Provide the [x, y] coordinate of the cell's center where the given text is located.  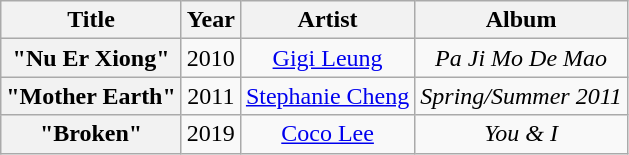
Album [522, 20]
2010 [210, 58]
You & I [522, 134]
Pa Ji Mo De Mao [522, 58]
Gigi Leung [327, 58]
Title [92, 20]
"Broken" [92, 134]
Coco Lee [327, 134]
"Mother Earth" [92, 96]
Stephanie Cheng [327, 96]
"Nu Er Xiong" [92, 58]
Spring/Summer 2011 [522, 96]
Year [210, 20]
2011 [210, 96]
2019 [210, 134]
Artist [327, 20]
